Find where the given text appears and provide that cell's center as (X, Y) coordinate. 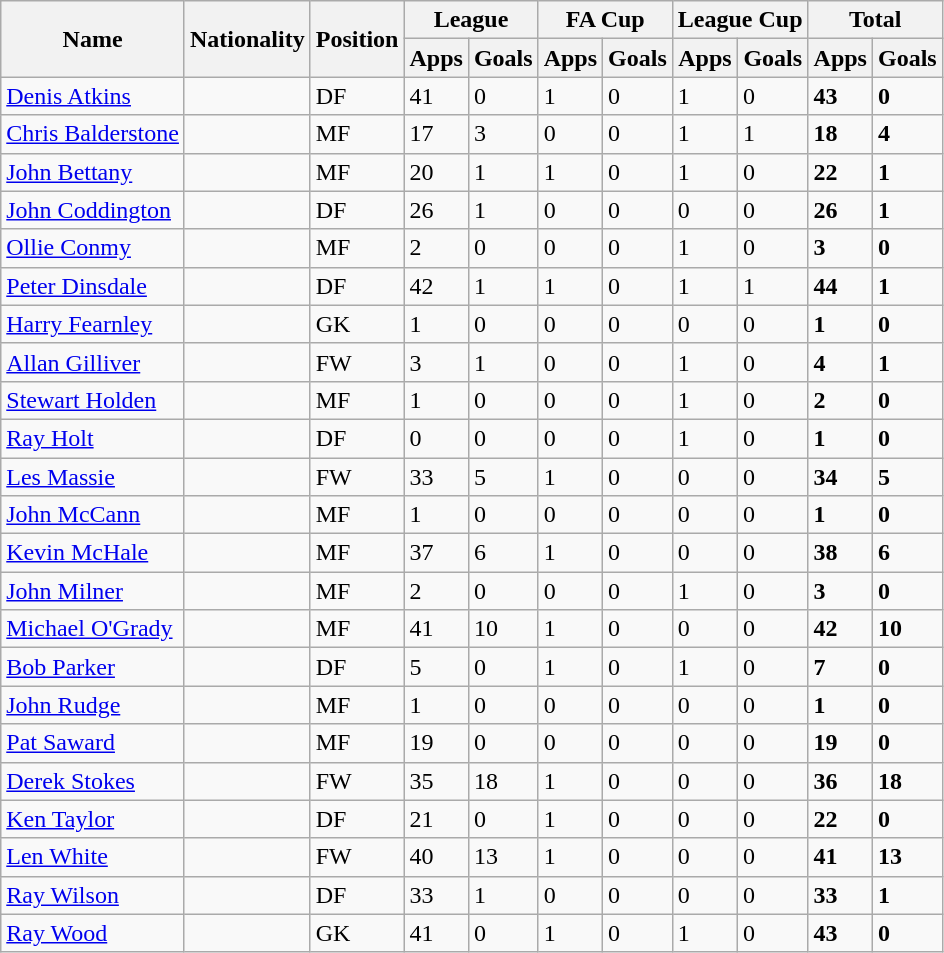
Les Massie (93, 477)
Len White (93, 857)
Ollie Conmy (93, 248)
Derek Stokes (93, 781)
Position (357, 39)
League (471, 20)
Peter Dinsdale (93, 286)
John Milner (93, 591)
37 (436, 553)
Ken Taylor (93, 819)
John McCann (93, 515)
44 (840, 286)
36 (840, 781)
Nationality (247, 39)
Chris Balderstone (93, 134)
38 (840, 553)
Bob Parker (93, 667)
Total (875, 20)
35 (436, 781)
34 (840, 477)
Ray Holt (93, 438)
Allan Gilliver (93, 362)
17 (436, 134)
Pat Saward (93, 743)
7 (840, 667)
John Coddington (93, 210)
20 (436, 172)
Ray Wood (93, 933)
John Rudge (93, 705)
Michael O'Grady (93, 629)
John Bettany (93, 172)
Stewart Holden (93, 400)
21 (436, 819)
FA Cup (605, 20)
40 (436, 857)
League Cup (740, 20)
Denis Atkins (93, 96)
Kevin McHale (93, 553)
Harry Fearnley (93, 324)
Name (93, 39)
Ray Wilson (93, 895)
